Output the [X, Y] coordinate of the center of the cell containing the given text.  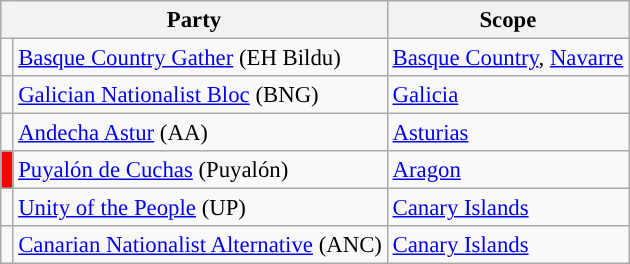
Asturias [508, 133]
Basque Country, Navarre [508, 58]
Galician Nationalist Bloc (BNG) [200, 95]
Andecha Astur (AA) [200, 133]
Puyalón de Cuchas (Puyalón) [200, 170]
Basque Country Gather (EH Bildu) [200, 58]
Aragon [508, 170]
Unity of the People (UP) [200, 208]
Canarian Nationalist Alternative (ANC) [200, 245]
Galicia [508, 95]
Party [194, 20]
Scope [508, 20]
